For the text-containing cell, return its midpoint in [X, Y] coordinate format. 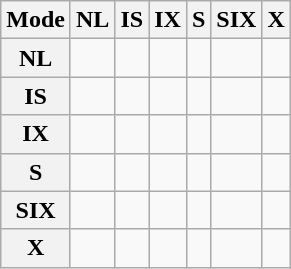
Mode [36, 20]
